Find where the given text appears and provide that cell's center as [x, y] coordinate. 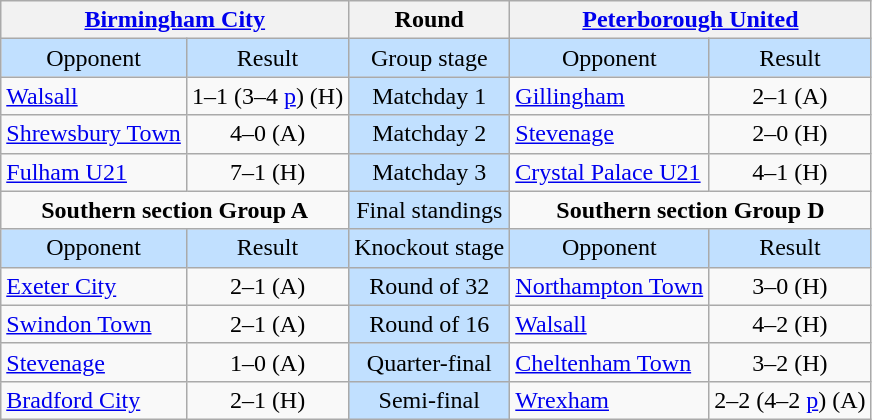
2–0 (H) [790, 134]
Southern section Group D [690, 210]
Southern section Group A [175, 210]
4–1 (H) [790, 172]
4–2 (H) [790, 324]
Final standings [430, 210]
1–1 (3–4 p) (H) [267, 96]
Matchday 2 [430, 134]
1–0 (A) [267, 362]
Northampton Town [610, 286]
Wrexham [610, 400]
Crystal Palace U21 [610, 172]
4–0 (A) [267, 134]
Matchday 1 [430, 96]
3–0 (H) [790, 286]
Exeter City [94, 286]
2–1 (H) [267, 400]
Gillingham [610, 96]
Cheltenham Town [610, 362]
Bradford City [94, 400]
Quarter-final [430, 362]
Semi-final [430, 400]
Round [430, 20]
3–2 (H) [790, 362]
Knockout stage [430, 248]
Matchday 3 [430, 172]
Shrewsbury Town [94, 134]
Group stage [430, 58]
2–2 (4–2 p) (A) [790, 400]
Peterborough United [690, 20]
Round of 32 [430, 286]
7–1 (H) [267, 172]
Birmingham City [175, 20]
Round of 16 [430, 324]
Fulham U21 [94, 172]
Swindon Town [94, 324]
